Pinpoint the cell where the given text exists, returning its (X, Y) midpoint coordinate. 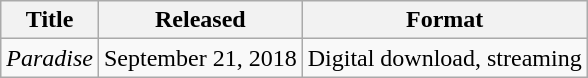
September 21, 2018 (200, 58)
Digital download, streaming (444, 58)
Paradise (50, 58)
Format (444, 20)
Title (50, 20)
Released (200, 20)
